Pinpoint the cell where the given text exists, returning its [x, y] midpoint coordinate. 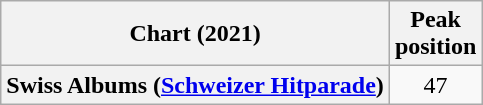
47 [435, 85]
Swiss Albums (Schweizer Hitparade) [196, 85]
Chart (2021) [196, 34]
Peakposition [435, 34]
